Provide the (x, y) coordinate of the cell's center where the given text is located.  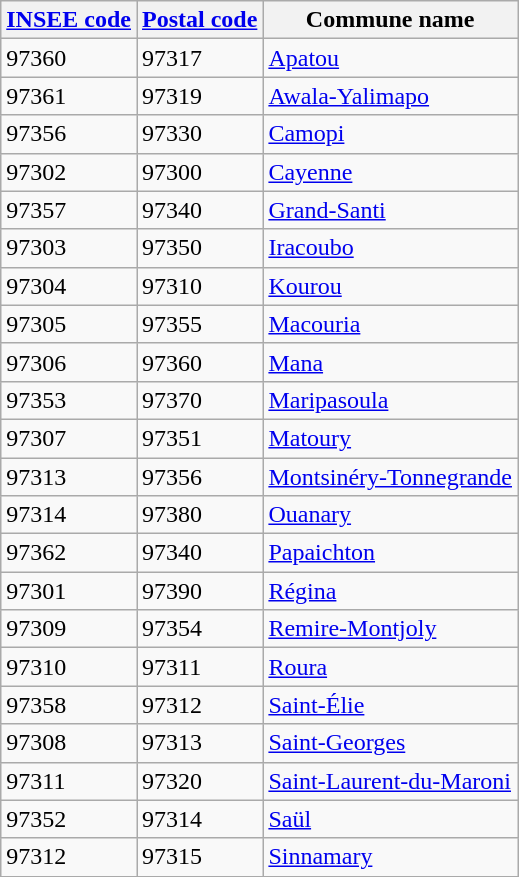
97380 (199, 515)
Roura (390, 667)
97370 (199, 400)
97320 (199, 781)
Mana (390, 362)
Awala-Yalimapo (390, 96)
Ouanary (390, 515)
97352 (69, 819)
Apatou (390, 58)
97303 (69, 248)
97330 (199, 134)
Grand-Santi (390, 210)
97358 (69, 705)
97362 (69, 553)
97361 (69, 96)
Iracoubo (390, 248)
Papaichton (390, 553)
Kourou (390, 286)
97301 (69, 591)
97302 (69, 172)
Matoury (390, 438)
97307 (69, 438)
Saül (390, 819)
97357 (69, 210)
97353 (69, 400)
97308 (69, 743)
Camopi (390, 134)
Saint-Élie (390, 705)
97354 (199, 629)
97309 (69, 629)
97350 (199, 248)
Postal code (199, 20)
Commune name (390, 20)
Montsinéry-Tonnegrande (390, 477)
97300 (199, 172)
97351 (199, 438)
97304 (69, 286)
Cayenne (390, 172)
97305 (69, 324)
97306 (69, 362)
Saint-Georges (390, 743)
Macouria (390, 324)
97315 (199, 857)
Sinnamary (390, 857)
Régina (390, 591)
97317 (199, 58)
97319 (199, 96)
97390 (199, 591)
INSEE code (69, 20)
Saint-Laurent-du-Maroni (390, 781)
Remire-Montjoly (390, 629)
97355 (199, 324)
Maripasoula (390, 400)
